For the text-containing cell, return its midpoint in [x, y] coordinate format. 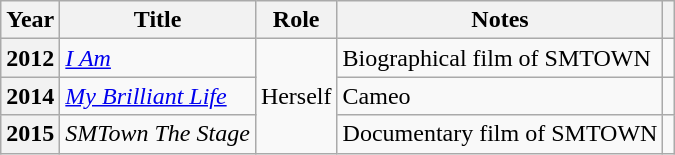
Cameo [500, 96]
Biographical film of SMTOWN [500, 58]
2012 [30, 58]
Title [158, 20]
Notes [500, 20]
I Am [158, 58]
SMTown The Stage [158, 134]
Documentary film of SMTOWN [500, 134]
Role [296, 20]
2015 [30, 134]
Herself [296, 96]
2014 [30, 96]
My Brilliant Life [158, 96]
Year [30, 20]
